Search for the cell housing the specified text and yield its [X, Y] center coordinate. 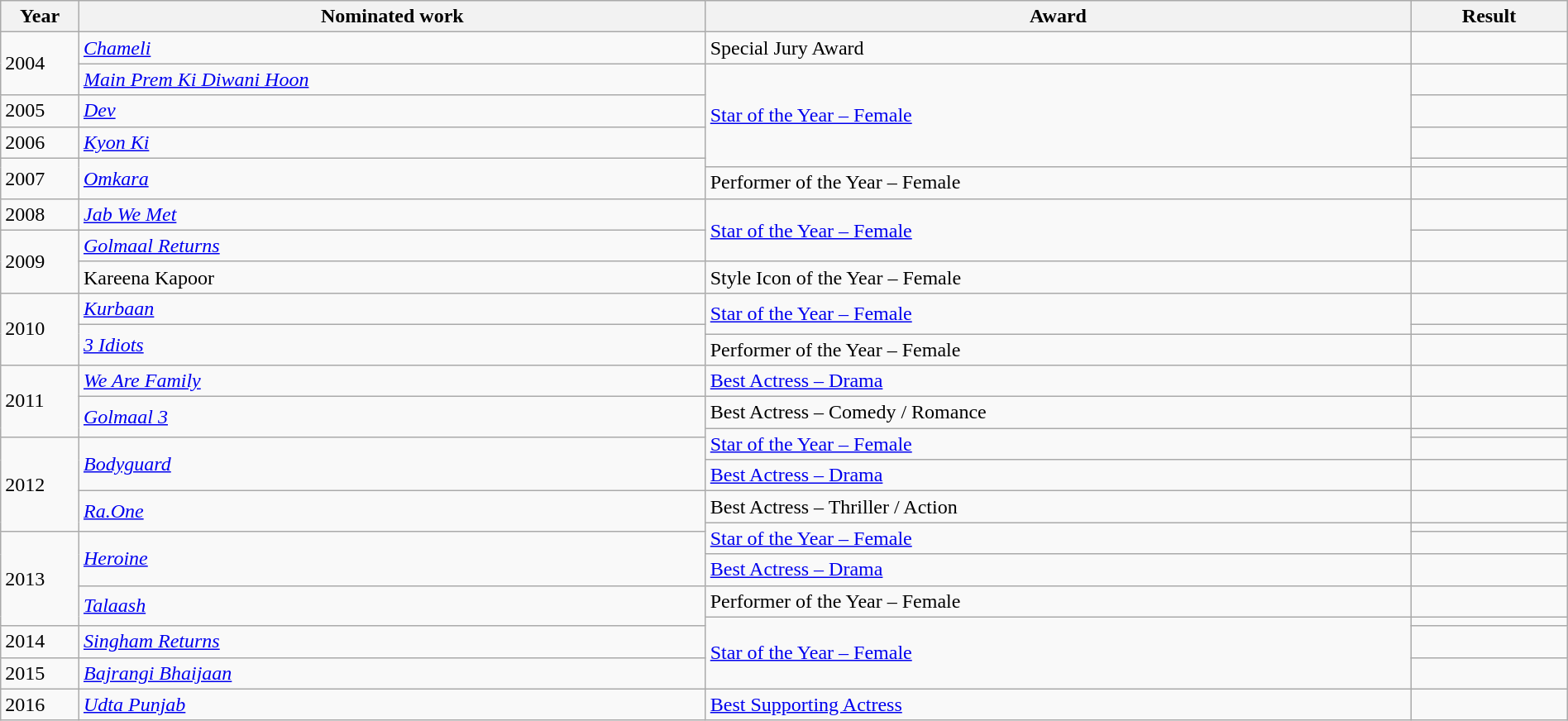
Golmaal 3 [392, 417]
Heroine [392, 559]
Golmaal Returns [392, 246]
2014 [40, 642]
2007 [40, 179]
2005 [40, 111]
Result [1489, 17]
Kareena Kapoor [392, 277]
Talaash [392, 605]
Nominated work [392, 17]
Main Prem Ki Diwani Hoon [392, 79]
Special Jury Award [1059, 48]
2013 [40, 579]
Best Actress – Thriller / Action [1059, 507]
2004 [40, 64]
Jab We Met [392, 214]
Kurbaan [392, 308]
Kyon Ki [392, 142]
Omkara [392, 179]
2006 [40, 142]
Ra.One [392, 511]
2008 [40, 214]
Udta Punjab [392, 704]
2009 [40, 261]
2012 [40, 485]
Singham Returns [392, 642]
We Are Family [392, 381]
Best Actress – Comedy / Romance [1059, 413]
Dev [392, 111]
Bodyguard [392, 465]
Chameli [392, 48]
2011 [40, 402]
Style Icon of the Year – Female [1059, 277]
2016 [40, 704]
2015 [40, 673]
Award [1059, 17]
Bajrangi Bhaijaan [392, 673]
3 Idiots [392, 344]
Year [40, 17]
2010 [40, 329]
Best Supporting Actress [1059, 704]
